Search for the cell housing the specified text and yield its (X, Y) center coordinate. 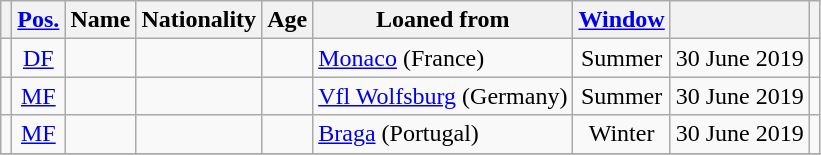
Vfl Wolfsburg (Germany) (443, 96)
Monaco (France) (443, 58)
Braga (Portugal) (443, 134)
Nationality (199, 20)
DF (38, 58)
Loaned from (443, 20)
Pos. (38, 20)
Age (288, 20)
Name (100, 20)
Window (622, 20)
Winter (622, 134)
